Extract the (X, Y) coordinate from the center of the cell holding the provided text.  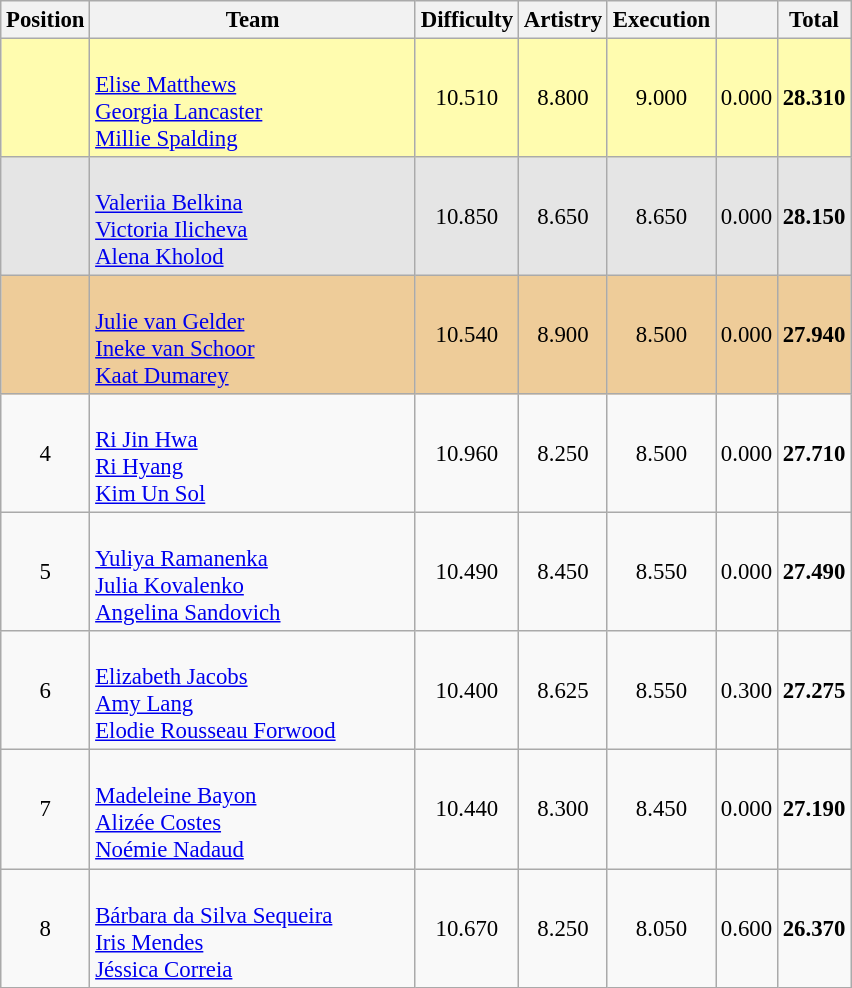
Execution (661, 20)
10.540 (466, 336)
Artistry (562, 20)
10.440 (466, 810)
10.400 (466, 692)
27.275 (814, 692)
Elise MatthewsGeorgia LancasterMillie Spalding (253, 98)
7 (46, 810)
6 (46, 692)
Julie van GelderIneke van SchoorKaat Dumarey (253, 336)
Bárbara da Silva SequeiraIris MendesJéssica Correia (253, 928)
Madeleine BayonAlizée CostesNoémie Nadaud (253, 810)
Valeriia BelkinaVictoria IlichevaAlena Kholod (253, 216)
Total (814, 20)
28.310 (814, 98)
Yuliya RamanenkaJulia KovalenkoAngelina Sandovich (253, 572)
Difficulty (466, 20)
8.050 (661, 928)
0.600 (747, 928)
10.850 (466, 216)
0.300 (747, 692)
26.370 (814, 928)
8.900 (562, 336)
Elizabeth JacobsAmy LangElodie Rousseau Forwood (253, 692)
28.150 (814, 216)
10.670 (466, 928)
8.625 (562, 692)
8.300 (562, 810)
27.190 (814, 810)
Ri Jin HwaRi HyangKim Un Sol (253, 454)
10.960 (466, 454)
10.510 (466, 98)
5 (46, 572)
27.940 (814, 336)
10.490 (466, 572)
8 (46, 928)
Team (253, 20)
8.800 (562, 98)
9.000 (661, 98)
27.490 (814, 572)
Position (46, 20)
27.710 (814, 454)
4 (46, 454)
